Locate the cell with the specified text and output its [X, Y] center coordinate. 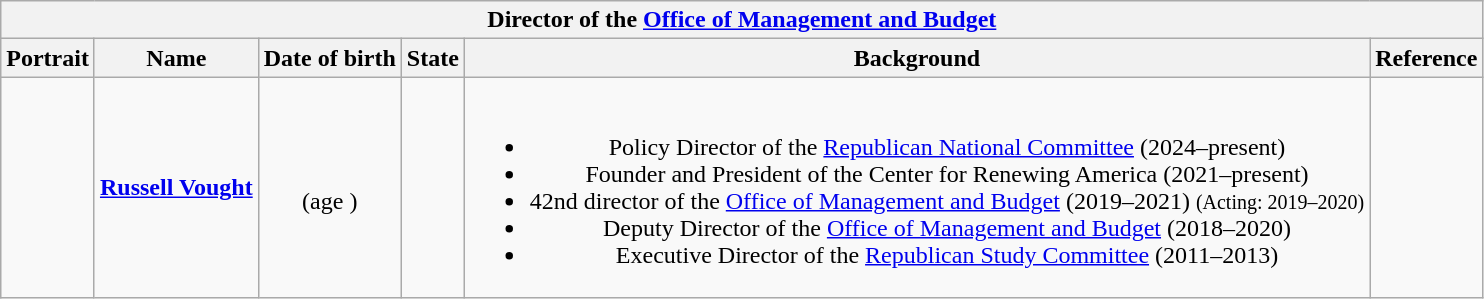
Date of birth [330, 58]
Director of the Office of Management and Budget [742, 20]
Background [916, 58]
Name [176, 58]
Russell Vought [176, 188]
State [432, 58]
Reference [1426, 58]
(age ) [330, 188]
Portrait [48, 58]
